Output the [x, y] coordinate of the center of the cell containing the given text.  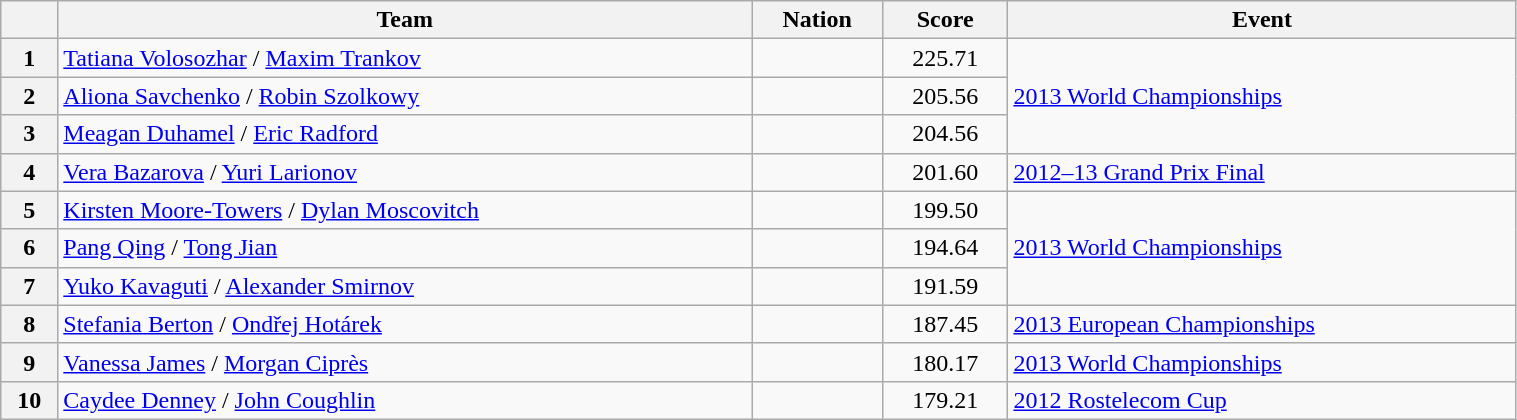
Aliona Savchenko / Robin Szolkowy [405, 96]
204.56 [946, 134]
1 [30, 58]
10 [30, 400]
6 [30, 248]
2013 European Championships [1262, 324]
Score [946, 20]
2012 Rostelecom Cup [1262, 400]
179.21 [946, 400]
Pang Qing / Tong Jian [405, 248]
Meagan Duhamel / Eric Radford [405, 134]
5 [30, 210]
Event [1262, 20]
Stefania Berton / Ondřej Hotárek [405, 324]
Nation [818, 20]
Kirsten Moore-Towers / Dylan Moscovitch [405, 210]
3 [30, 134]
2 [30, 96]
194.64 [946, 248]
4 [30, 172]
Yuko Kavaguti / Alexander Smirnov [405, 286]
191.59 [946, 286]
205.56 [946, 96]
Team [405, 20]
7 [30, 286]
2012–13 Grand Prix Final [1262, 172]
Tatiana Volosozhar / Maxim Trankov [405, 58]
180.17 [946, 362]
Vera Bazarova / Yuri Larionov [405, 172]
199.50 [946, 210]
187.45 [946, 324]
201.60 [946, 172]
8 [30, 324]
Vanessa James / Morgan Ciprès [405, 362]
225.71 [946, 58]
9 [30, 362]
Caydee Denney / John Coughlin [405, 400]
